From the cell containing the given text, extract its center point as [x, y] coordinate. 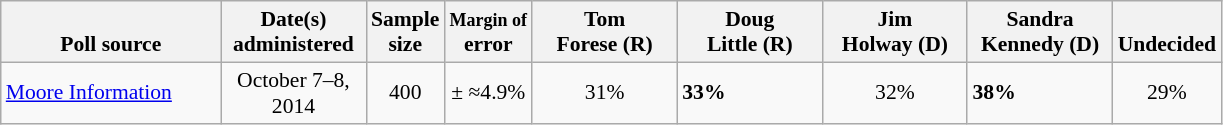
Poll source [111, 32]
32% [894, 92]
± ≈4.9% [488, 92]
Margin oferror [488, 32]
Date(s)administered [294, 32]
TomForese (R) [604, 32]
33% [750, 92]
Moore Information [111, 92]
Undecided [1167, 32]
31% [604, 92]
October 7–8, 2014 [294, 92]
29% [1167, 92]
400 [405, 92]
DougLittle (R) [750, 32]
38% [1040, 92]
Samplesize [405, 32]
JimHolway (D) [894, 32]
SandraKennedy (D) [1040, 32]
